Find where the given text appears and provide that cell's center as [X, Y] coordinate. 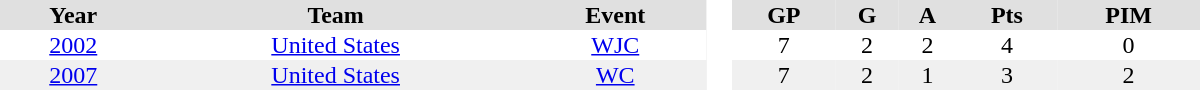
4 [1008, 45]
Event [616, 15]
GP [784, 15]
Team [336, 15]
1 [927, 75]
0 [1128, 45]
A [927, 15]
Pts [1008, 15]
WC [616, 75]
G [867, 15]
PIM [1128, 15]
3 [1008, 75]
WJC [616, 45]
2002 [74, 45]
Year [74, 15]
2007 [74, 75]
